From the cell containing the given text, extract its center point as [X, Y] coordinate. 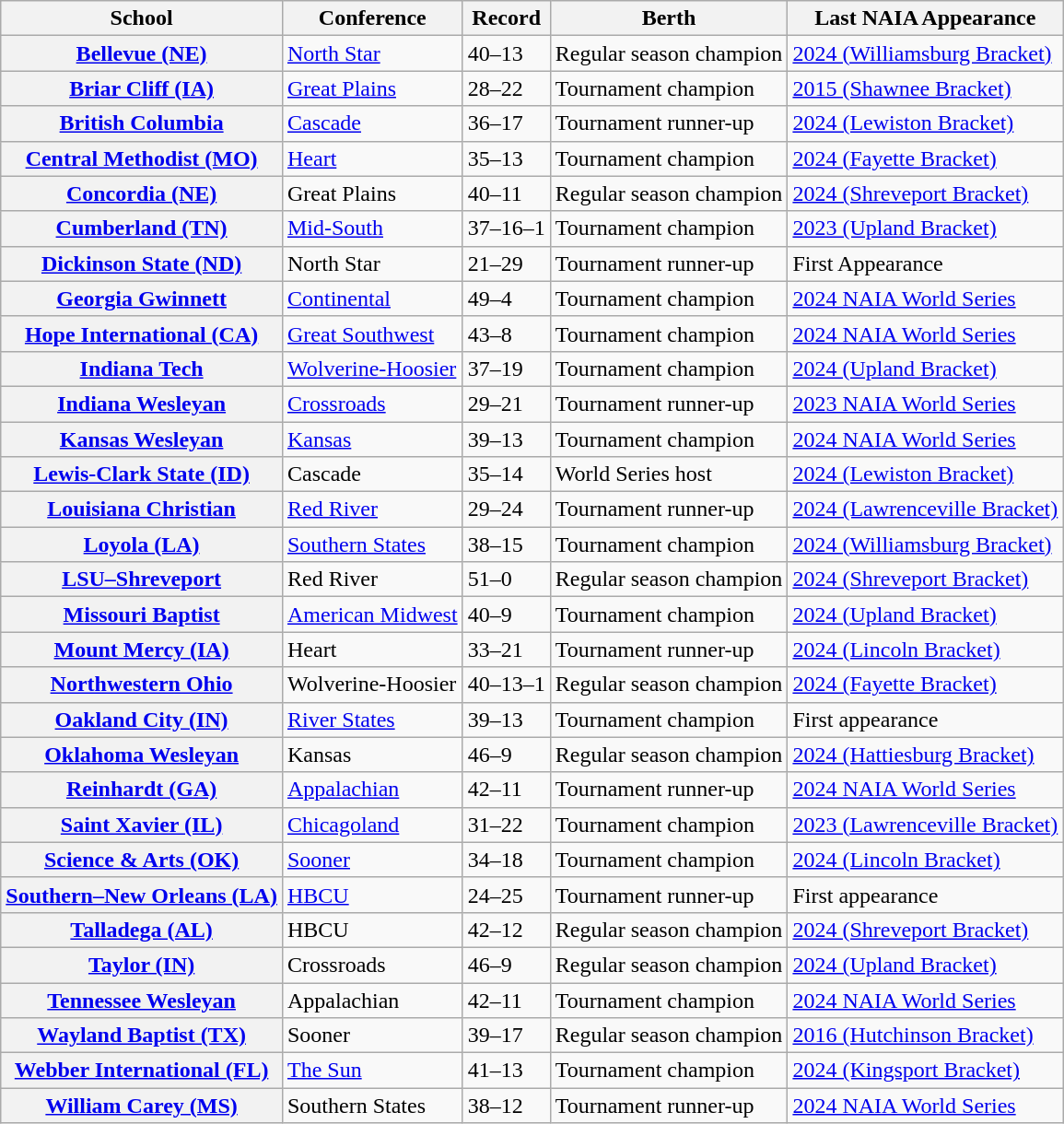
2016 (Hutchinson Bracket) [925, 1036]
28–22 [507, 88]
Southern–New Orleans (LA) [142, 895]
Continental [372, 299]
Wayland Baptist (TX) [142, 1036]
40–11 [507, 193]
2023 (Upland Bracket) [925, 228]
2024 (Hattiesburg Bracket) [925, 755]
Tennessee Wesleyan [142, 1000]
Cumberland (TN) [142, 228]
2024 (Lawrenceville Bracket) [925, 509]
Hope International (CA) [142, 334]
42–12 [507, 930]
Oakland City (IN) [142, 720]
The Sun [372, 1071]
Record [507, 18]
Loyola (LA) [142, 544]
Taylor (IN) [142, 965]
William Carey (MS) [142, 1106]
35–13 [507, 158]
41–13 [507, 1071]
LSU–Shreveport [142, 580]
36–17 [507, 123]
Last NAIA Appearance [925, 18]
Mount Mercy (IA) [142, 650]
Saint Xavier (IL) [142, 825]
29–24 [507, 509]
Reinhardt (GA) [142, 790]
24–25 [507, 895]
First Appearance [925, 263]
Dickinson State (ND) [142, 263]
River States [372, 720]
Georgia Gwinnett [142, 299]
40–9 [507, 615]
Talladega (AL) [142, 930]
Briar Cliff (IA) [142, 88]
Indiana Wesleyan [142, 404]
31–22 [507, 825]
33–21 [507, 650]
Berth [669, 18]
School [142, 18]
Bellevue (NE) [142, 53]
38–15 [507, 544]
2015 (Shawnee Bracket) [925, 88]
Missouri Baptist [142, 615]
51–0 [507, 580]
American Midwest [372, 615]
Mid-South [372, 228]
British Columbia [142, 123]
Concordia (NE) [142, 193]
40–13 [507, 53]
2024 (Kingsport Bracket) [925, 1071]
Conference [372, 18]
40–13–1 [507, 685]
Central Methodist (MO) [142, 158]
49–4 [507, 299]
37–16–1 [507, 228]
37–19 [507, 369]
Louisiana Christian [142, 509]
39–17 [507, 1036]
2023 (Lawrenceville Bracket) [925, 825]
29–21 [507, 404]
34–18 [507, 860]
World Series host [669, 474]
2023 NAIA World Series [925, 404]
21–29 [507, 263]
Oklahoma Wesleyan [142, 755]
Science & Arts (OK) [142, 860]
Lewis-Clark State (ID) [142, 474]
Kansas Wesleyan [142, 439]
Indiana Tech [142, 369]
43–8 [507, 334]
Chicagoland [372, 825]
Northwestern Ohio [142, 685]
Great Southwest [372, 334]
38–12 [507, 1106]
35–14 [507, 474]
Webber International (FL) [142, 1071]
